Determine the [x, y] coordinate at the center of the cell enclosing the given text.  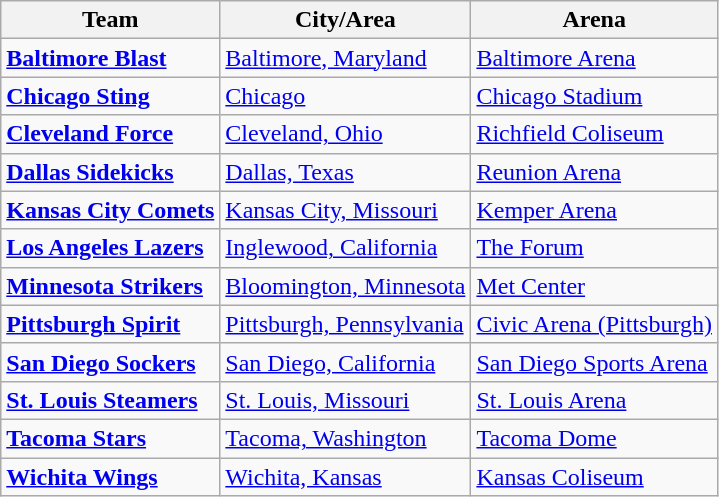
Cleveland Force [110, 134]
San Diego Sports Arena [594, 362]
Kemper Arena [594, 210]
The Forum [594, 248]
Kansas City Comets [110, 210]
Dallas Sidekicks [110, 172]
Bloomington, Minnesota [346, 286]
Tacoma, Washington [346, 438]
Tacoma Stars [110, 438]
Met Center [594, 286]
Baltimore Blast [110, 58]
Kansas Coliseum [594, 477]
Kansas City, Missouri [346, 210]
Inglewood, California [346, 248]
Dallas, Texas [346, 172]
Pittsburgh, Pennsylvania [346, 324]
Baltimore, Maryland [346, 58]
Baltimore Arena [594, 58]
Team [110, 20]
Pittsburgh Spirit [110, 324]
Cleveland, Ohio [346, 134]
St. Louis, Missouri [346, 400]
City/Area [346, 20]
Wichita Wings [110, 477]
St. Louis Arena [594, 400]
Minnesota Strikers [110, 286]
Chicago Stadium [594, 96]
San Diego Sockers [110, 362]
Los Angeles Lazers [110, 248]
St. Louis Steamers [110, 400]
Civic Arena (Pittsburgh) [594, 324]
Reunion Arena [594, 172]
Chicago Sting [110, 96]
Tacoma Dome [594, 438]
Wichita, Kansas [346, 477]
Arena [594, 20]
Richfield Coliseum [594, 134]
Chicago [346, 96]
San Diego, California [346, 362]
